Search for the cell housing the specified text and yield its [X, Y] center coordinate. 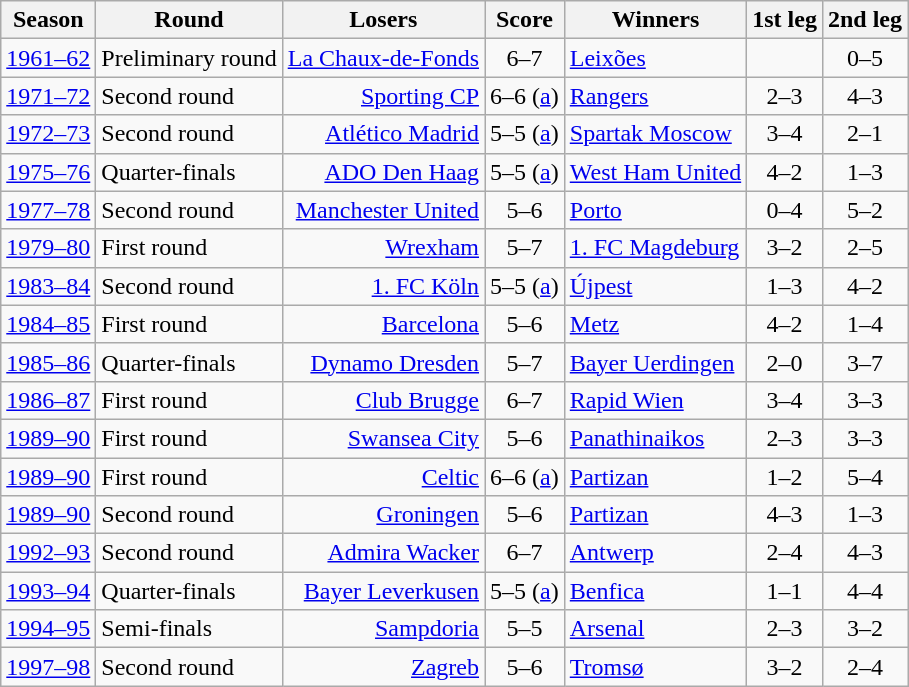
Preliminary round [189, 58]
Zagreb [383, 667]
1983–84 [48, 286]
Sampdoria [383, 629]
0–4 [785, 210]
3–7 [864, 362]
1984–85 [48, 324]
1971–72 [48, 96]
2–1 [864, 134]
Round [189, 20]
Atlético Madrid [383, 134]
5–4 [864, 477]
1–4 [864, 324]
Swansea City [383, 438]
0–5 [864, 58]
1. FC Köln [383, 286]
Score [525, 20]
Wrexham [383, 248]
1972–73 [48, 134]
Manchester United [383, 210]
La Chaux-de-Fonds [383, 58]
Celtic [383, 477]
Losers [383, 20]
Club Brugge [383, 400]
1993–94 [48, 591]
5–2 [864, 210]
Tromsø [655, 667]
1–1 [785, 591]
1985–86 [48, 362]
Rapid Wien [655, 400]
Panathinaikos [655, 438]
Arsenal [655, 629]
5–5 [525, 629]
Semi-finals [189, 629]
Bayer Uerdingen [655, 362]
1. FC Magdeburg [655, 248]
2nd leg [864, 20]
Leixões [655, 58]
Újpest [655, 286]
1–2 [785, 477]
Winners [655, 20]
Benfica [655, 591]
Groningen [383, 515]
1975–76 [48, 172]
Dynamo Dresden [383, 362]
Rangers [655, 96]
Porto [655, 210]
Sporting CP [383, 96]
Barcelona [383, 324]
1st leg [785, 20]
1979–80 [48, 248]
West Ham United [655, 172]
1992–93 [48, 553]
ADO Den Haag [383, 172]
Admira Wacker [383, 553]
1961–62 [48, 58]
Antwerp [655, 553]
1986–87 [48, 400]
Bayer Leverkusen [383, 591]
4–4 [864, 591]
2–0 [785, 362]
1997–98 [48, 667]
1994–95 [48, 629]
2–5 [864, 248]
Metz [655, 324]
1977–78 [48, 210]
Season [48, 20]
Spartak Moscow [655, 134]
